Determine the [X, Y] coordinate at the center of the cell enclosing the given text.  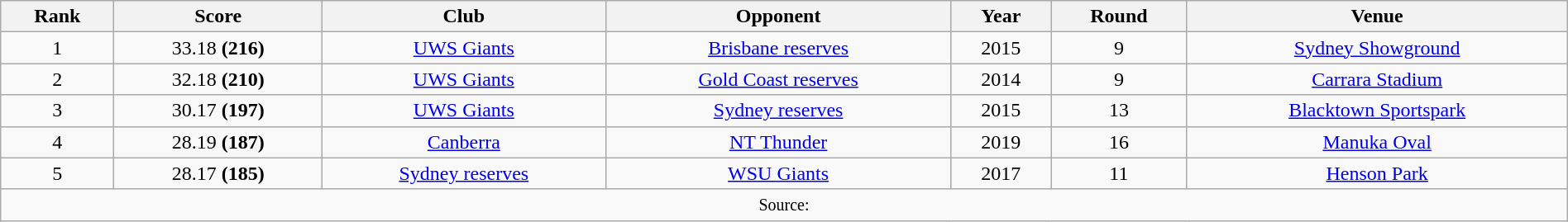
Gold Coast reserves [778, 79]
5 [58, 173]
11 [1119, 173]
WSU Giants [778, 173]
Canberra [463, 142]
2017 [1001, 173]
33.18 (216) [218, 48]
Sydney Showground [1377, 48]
1 [58, 48]
30.17 (197) [218, 111]
28.19 (187) [218, 142]
Score [218, 17]
13 [1119, 111]
32.18 (210) [218, 79]
Brisbane reserves [778, 48]
Club [463, 17]
16 [1119, 142]
2 [58, 79]
3 [58, 111]
Manuka Oval [1377, 142]
Source: [784, 205]
Year [1001, 17]
2014 [1001, 79]
Rank [58, 17]
Round [1119, 17]
28.17 (185) [218, 173]
Opponent [778, 17]
4 [58, 142]
Blacktown Sportspark [1377, 111]
Venue [1377, 17]
2019 [1001, 142]
Henson Park [1377, 173]
NT Thunder [778, 142]
Carrara Stadium [1377, 79]
